Search for the cell housing the specified text and yield its [X, Y] center coordinate. 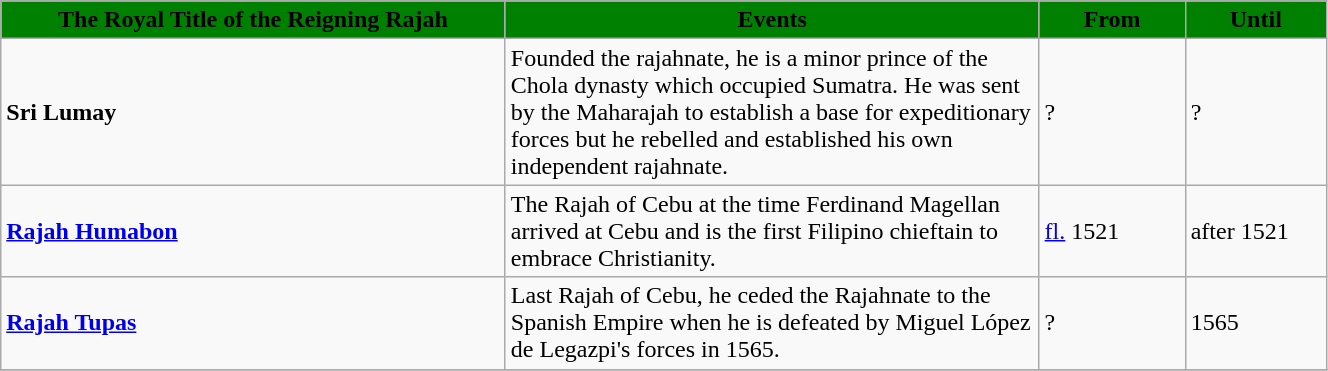
Last Rajah of Cebu, he ceded the Rajahnate to the Spanish Empire when he is defeated by Miguel López de Legazpi's forces in 1565. [772, 323]
fl. 1521 [1112, 231]
Until [1256, 20]
The Royal Title of the Reigning Rajah [254, 20]
The Rajah of Cebu at the time Ferdinand Magellan arrived at Cebu and is the first Filipino chieftain to embrace Christianity. [772, 231]
Sri Lumay [254, 112]
Events [772, 20]
Rajah Humabon [254, 231]
From [1112, 20]
1565 [1256, 323]
after 1521 [1256, 231]
Rajah Tupas [254, 323]
